Search for the cell housing the specified text and yield its [X, Y] center coordinate. 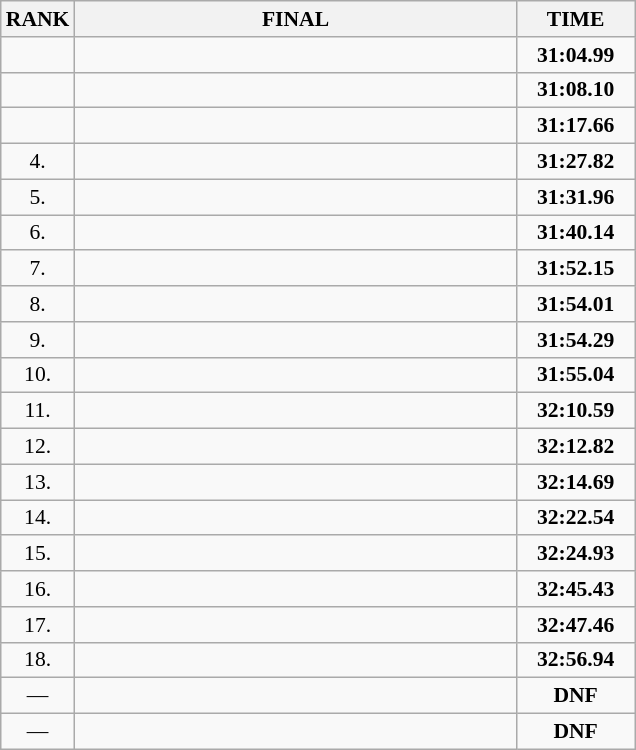
10. [38, 375]
32:22.54 [576, 518]
31:54.29 [576, 340]
4. [38, 162]
5. [38, 197]
32:14.69 [576, 482]
16. [38, 589]
31:55.04 [576, 375]
12. [38, 447]
7. [38, 269]
32:12.82 [576, 447]
31:52.15 [576, 269]
14. [38, 518]
31:40.14 [576, 233]
32:10.59 [576, 411]
TIME [576, 19]
RANK [38, 19]
17. [38, 625]
31:54.01 [576, 304]
31:04.99 [576, 55]
32:45.43 [576, 589]
32:56.94 [576, 660]
31:08.10 [576, 90]
31:27.82 [576, 162]
8. [38, 304]
31:31.96 [576, 197]
32:47.46 [576, 625]
11. [38, 411]
13. [38, 482]
FINAL [295, 19]
18. [38, 660]
9. [38, 340]
32:24.93 [576, 554]
15. [38, 554]
31:17.66 [576, 126]
6. [38, 233]
